Provide the (X, Y) coordinate of the cell's center where the given text is located.  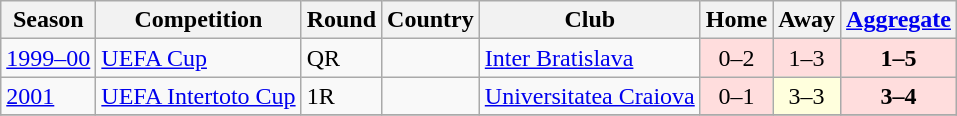
3–4 (899, 96)
3–3 (807, 96)
Competition (198, 20)
Season (48, 20)
2001 (48, 96)
0–1 (736, 96)
UEFA Intertoto Cup (198, 96)
Universitatea Craiova (590, 96)
1R (341, 96)
Away (807, 20)
Round (341, 20)
1999–00 (48, 58)
0–2 (736, 58)
Country (431, 20)
Aggregate (899, 20)
UEFA Cup (198, 58)
1–5 (899, 58)
Inter Bratislava (590, 58)
Home (736, 20)
QR (341, 58)
1–3 (807, 58)
Club (590, 20)
